Extract the (x, y) coordinate from the center of the cell holding the provided text.  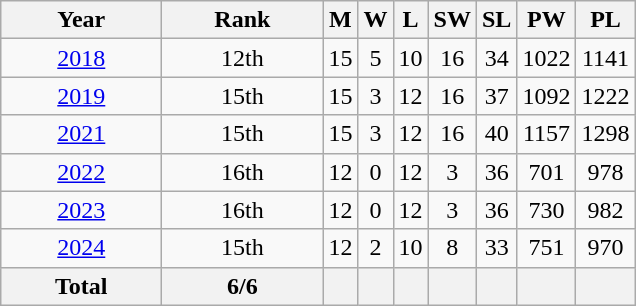
1298 (606, 134)
1022 (546, 58)
M (340, 20)
1222 (606, 96)
730 (546, 210)
33 (496, 248)
2021 (82, 134)
2 (376, 248)
1157 (546, 134)
Year (82, 20)
978 (606, 172)
982 (606, 210)
37 (496, 96)
5 (376, 58)
701 (546, 172)
2022 (82, 172)
40 (496, 134)
SL (496, 20)
2024 (82, 248)
W (376, 20)
2019 (82, 96)
SW (452, 20)
8 (452, 248)
2018 (82, 58)
12th (242, 58)
1092 (546, 96)
Total (82, 286)
970 (606, 248)
1141 (606, 58)
L (410, 20)
PW (546, 20)
34 (496, 58)
2023 (82, 210)
6/6 (242, 286)
PL (606, 20)
Rank (242, 20)
751 (546, 248)
